Search for the cell housing the specified text and yield its (x, y) center coordinate. 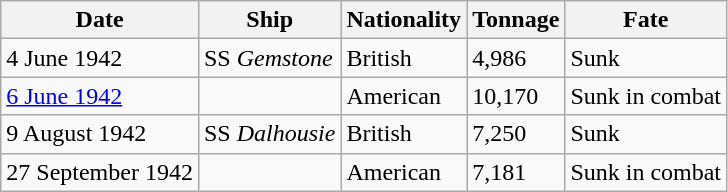
Tonnage (516, 20)
6 June 1942 (100, 96)
10,170 (516, 96)
4 June 1942 (100, 58)
Fate (646, 20)
Nationality (404, 20)
27 September 1942 (100, 172)
Ship (269, 20)
SS Dalhousie (269, 134)
7,181 (516, 172)
Date (100, 20)
4,986 (516, 58)
9 August 1942 (100, 134)
SS Gemstone (269, 58)
7,250 (516, 134)
